Locate the cell with the specified text and output its [X, Y] center coordinate. 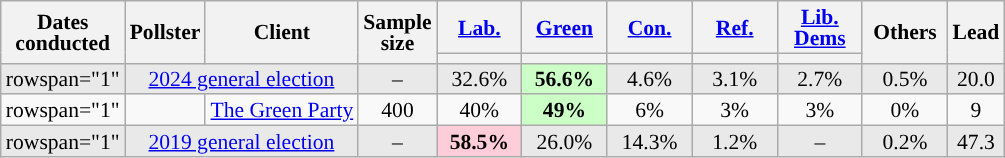
4.6% [650, 78]
58.5% [480, 142]
49% [564, 110]
Others [904, 32]
3.1% [734, 78]
2024 general election [242, 78]
Con. [650, 27]
32.6% [480, 78]
Sample size [397, 32]
Lead [976, 32]
Client [282, 32]
56.6% [564, 78]
400 [397, 110]
0.5% [904, 78]
The Green Party [282, 110]
Pollster [166, 32]
0% [904, 110]
0.2% [904, 142]
40% [480, 110]
47.3 [976, 142]
2.7% [820, 78]
20.0 [976, 78]
Lab. [480, 27]
Lib. Dems [820, 27]
1.2% [734, 142]
Dates conducted [63, 32]
2019 general election [242, 142]
6% [650, 110]
Green [564, 27]
Ref. [734, 27]
9 [976, 110]
14.3% [650, 142]
26.0% [564, 142]
